From the cell containing the given text, extract its center point as (X, Y) coordinate. 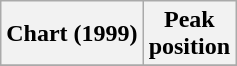
Peakposition (189, 34)
Chart (1999) (72, 34)
